Identify which cell holds the provided text, then report its [x, y] central coordinate. 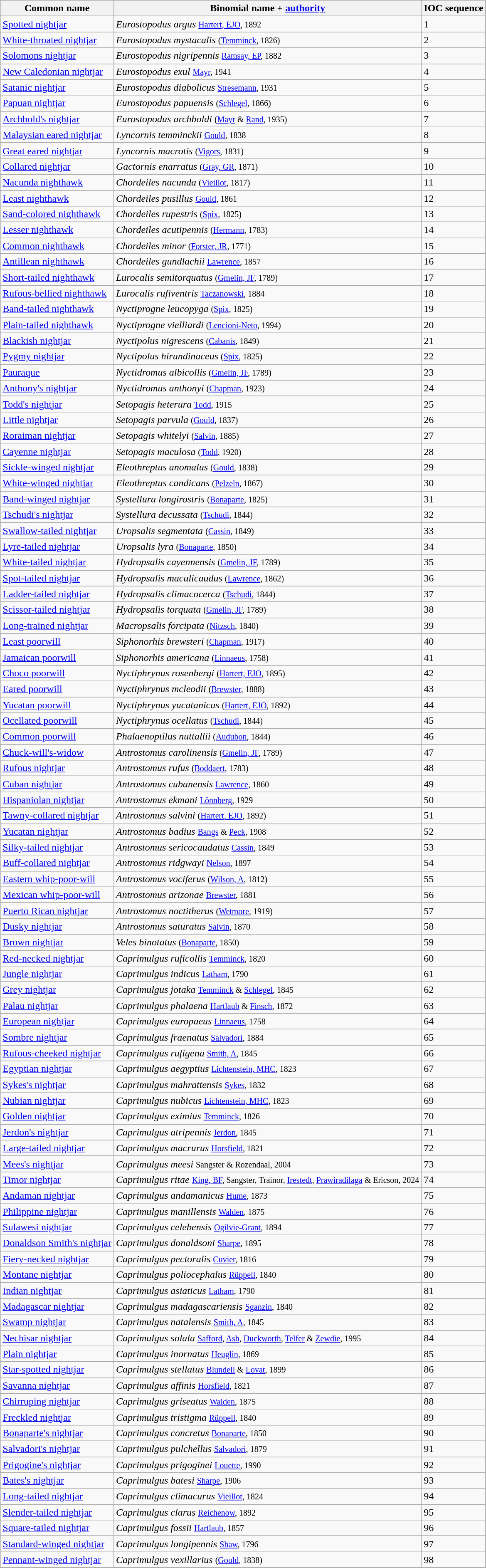
77 [454, 1227]
49 [454, 784]
Palau nightjar [57, 1006]
Caprimulgus celebensis Ogilvie-Grant, 1894 [267, 1227]
Antrostomus saturatus Salvin, 1870 [267, 926]
Chordeiles acutipennis (Hermann, 1783) [267, 230]
94 [454, 1496]
Caprimulgus tristigma Rüppell, 1840 [267, 1417]
2 [454, 40]
Nyctiphrynus ocellatus (Tschudi, 1844) [267, 721]
Cayenne nightjar [57, 451]
Caprimulgus nubicus Lichtenstein, MHC, 1823 [267, 1101]
Eastern whip-poor-will [57, 879]
Plain-tailed nighthawk [57, 325]
Veles binotatus (Bonaparte, 1850) [267, 942]
Timor nightjar [57, 1180]
50 [454, 800]
Satanic nightjar [57, 87]
Buff-collared nightjar [57, 863]
Rufous-bellied nighthawk [57, 293]
Blackish nightjar [57, 341]
Caprimulgus griseatus Walden, 1875 [267, 1401]
Bonaparte's nightjar [57, 1433]
Caprimulgus inornatus Heuglin, 1869 [267, 1354]
Nyctiphrynus rosenbergi (Hartert, EJO, 1895) [267, 673]
86 [454, 1370]
Choco poorwill [57, 673]
Least poorwill [57, 641]
21 [454, 341]
20 [454, 325]
92 [454, 1464]
93 [454, 1481]
Swamp nightjar [57, 1322]
Setopagis whitelyi (Salvin, 1885) [267, 435]
Hydropsalis torquata (Gmelin, JF, 1789) [267, 610]
29 [454, 467]
60 [454, 958]
Todd's nightjar [57, 404]
26 [454, 420]
46 [454, 737]
73 [454, 1164]
14 [454, 230]
Andaman nightjar [57, 1195]
82 [454, 1306]
34 [454, 547]
45 [454, 721]
Sulawesi nightjar [57, 1227]
Caprimulgus eximius Temminck, 1826 [267, 1116]
Sykes's nightjar [57, 1085]
83 [454, 1322]
Salvadori's nightjar [57, 1449]
Savanna nightjar [57, 1385]
36 [454, 578]
84 [454, 1338]
31 [454, 499]
Caprimulgus meesi Sangster & Rozendaal, 2004 [267, 1164]
68 [454, 1085]
Caprimulgus pectoralis Cuvier, 1816 [267, 1259]
White-tailed nightjar [57, 562]
Antrostomus cubanensis Lawrence, 1860 [267, 784]
Nubian nightjar [57, 1101]
Antrostomus noctitherus (Wetmore, 1919) [267, 910]
Caprimulgus longipennis Shaw, 1796 [267, 1544]
27 [454, 435]
Nechisar nightjar [57, 1338]
11 [454, 182]
64 [454, 1021]
Red-necked nightjar [57, 958]
Macropsalis forcipata (Nitzsch, 1840) [267, 626]
Caprimulgus fraenatus Salvadori, 1884 [267, 1037]
57 [454, 910]
61 [454, 974]
Rufous-cheeked nightjar [57, 1053]
Band-winged nightjar [57, 499]
55 [454, 879]
Pygmy nightjar [57, 356]
40 [454, 641]
Golden nightjar [57, 1116]
52 [454, 831]
Eurostopodus diabolicus Stresemann, 1931 [267, 87]
4 [454, 72]
Chordeiles nacunda (Vieillot, 1817) [267, 182]
Caprimulgus andamanicus Hume, 1873 [267, 1195]
Eurostopodus papuensis (Schlegel, 1866) [267, 103]
48 [454, 768]
Mees's nightjar [57, 1164]
Setopagis maculosa (Todd, 1920) [267, 451]
43 [454, 689]
Lyncornis temminckii Gould, 1838 [267, 135]
New Caledonian nightjar [57, 72]
Spot-tailed nightjar [57, 578]
European nightjar [57, 1021]
59 [454, 942]
Roraiman nightjar [57, 435]
Nyctiphrynus mcleodii (Brewster, 1888) [267, 689]
74 [454, 1180]
Uropsalis lyra (Bonaparte, 1850) [267, 547]
Caprimulgus poliocephalus Rüppell, 1840 [267, 1275]
Caprimulgus indicus Latham, 1790 [267, 974]
18 [454, 293]
Caprimulgus donaldsoni Sharpe, 1895 [267, 1243]
Scissor-tailed nightjar [57, 610]
1 [454, 24]
9 [454, 151]
79 [454, 1259]
97 [454, 1544]
62 [454, 990]
Egyptian nightjar [57, 1069]
IOC sequence [454, 8]
Madagascar nightjar [57, 1306]
47 [454, 752]
Nyctiprogne vielliardi (Lencioni-Neto, 1994) [267, 325]
Eared poorwill [57, 689]
69 [454, 1101]
Caprimulgus aegyptius Lichtenstein, MHC, 1823 [267, 1069]
51 [454, 816]
70 [454, 1116]
Plain nightjar [57, 1354]
Caprimulgus atripennis Jerdon, 1845 [267, 1132]
Hydropsalis climacocerca (Tschudi, 1844) [267, 594]
Sombre nightjar [57, 1037]
Antrostomus carolinensis (Gmelin, JF, 1789) [267, 752]
Antrostomus arizonae Brewster, 1881 [267, 895]
32 [454, 515]
Caprimulgus fossii Hartlaub, 1857 [267, 1528]
Antrostomus ridgwayi Nelson, 1897 [267, 863]
Antrostomus ekmani Lönnberg, 1929 [267, 800]
87 [454, 1385]
Collared nightjar [57, 166]
Bates's nightjar [57, 1481]
Nyctiprogne leucopyga (Spix, 1825) [267, 309]
3 [454, 56]
Caprimulgus asiaticus Latham, 1790 [267, 1291]
91 [454, 1449]
Antrostomus rufus (Boddaert, 1783) [267, 768]
Caprimulgus prigoginei Louette, 1990 [267, 1464]
Chirruping nightjar [57, 1401]
Malaysian eared nightjar [57, 135]
Nyctidromus albicollis (Gmelin, JF, 1789) [267, 372]
63 [454, 1006]
24 [454, 388]
44 [454, 705]
Cuban nightjar [57, 784]
89 [454, 1417]
Caprimulgus clarus Reichenow, 1892 [267, 1512]
Caprimulgus ruficollis Temminck, 1820 [267, 958]
Caprimulgus pulchellus Salvadori, 1879 [267, 1449]
Hydropsalis cayennensis (Gmelin, JF, 1789) [267, 562]
23 [454, 372]
35 [454, 562]
90 [454, 1433]
75 [454, 1195]
Caprimulgus europaeus Linnaeus, 1758 [267, 1021]
Pauraque [57, 372]
96 [454, 1528]
Yucatan nightjar [57, 831]
Swallow-tailed nightjar [57, 531]
Antrostomus sericocaudatus Cassin, 1849 [267, 847]
8 [454, 135]
85 [454, 1354]
Chuck-will's-widow [57, 752]
58 [454, 926]
Large-tailed nightjar [57, 1148]
Lurocalis rufiventris Taczanowski, 1884 [267, 293]
25 [454, 404]
Siphonorhis americana (Linnaeus, 1758) [267, 657]
Lyre-tailed nightjar [57, 547]
Long-trained nightjar [57, 626]
Prigogine's nightjar [57, 1464]
Eurostopodus nigripennis Ramsay, EP, 1882 [267, 56]
15 [454, 246]
Caprimulgus phalaena Hartlaub & Finsch, 1872 [267, 1006]
Setopagis heterura Todd, 1915 [267, 404]
Phalaenoptilus nuttallii (Audubon, 1844) [267, 737]
Indian nightjar [57, 1291]
Caprimulgus jotaka Temminck & Schlegel, 1845 [267, 990]
Sickle-winged nightjar [57, 467]
Nyctiphrynus yucatanicus (Hartert, EJO, 1892) [267, 705]
76 [454, 1212]
Short-tailed nighthawk [57, 277]
Donaldson Smith's nightjar [57, 1243]
Eleothreptus anomalus (Gould, 1838) [267, 467]
Common poorwill [57, 737]
Antrostomus vociferus (Wilson, A, 1812) [267, 879]
Caprimulgus batesi Sharpe, 1906 [267, 1481]
Eurostopodus exul Mayr, 1941 [267, 72]
Freckled nightjar [57, 1417]
Little nightjar [57, 420]
Antillean nighthawk [57, 262]
54 [454, 863]
78 [454, 1243]
17 [454, 277]
Setopagis parvula (Gould, 1837) [267, 420]
Papuan nightjar [57, 103]
42 [454, 673]
Common nighthawk [57, 246]
Caprimulgus manillensis Walden, 1875 [267, 1212]
53 [454, 847]
Caprimulgus macrurus Horsfield, 1821 [267, 1148]
Least nighthawk [57, 198]
41 [454, 657]
Eurostopodus argus Hartert, EJO, 1892 [267, 24]
5 [454, 87]
Great eared nightjar [57, 151]
88 [454, 1401]
38 [454, 610]
Jerdon's nightjar [57, 1132]
Montane nightjar [57, 1275]
Long-tailed nightjar [57, 1496]
Nyctipolus nigrescens (Cabanis, 1849) [267, 341]
Uropsalis segmentata (Cassin, 1849) [267, 531]
Caprimulgus rufigena Smith, A, 1845 [267, 1053]
13 [454, 214]
39 [454, 626]
Star-spotted nightjar [57, 1370]
Antrostomus badius Bangs & Peck, 1908 [267, 831]
Ocellated poorwill [57, 721]
19 [454, 309]
28 [454, 451]
White-throated nightjar [57, 40]
33 [454, 531]
Nyctipolus hirundinaceus (Spix, 1825) [267, 356]
71 [454, 1132]
Fiery-necked nightjar [57, 1259]
Chordeiles gundlachii Lawrence, 1857 [267, 262]
Eleothreptus candicans (Pelzeln, 1867) [267, 483]
Jungle nightjar [57, 974]
Hispaniolan nightjar [57, 800]
67 [454, 1069]
Caprimulgus ritae King, BF, Sangster, Trainor, Irestedt, Prawiradilaga & Ericson, 2024 [267, 1180]
Chordeiles minor (Forster, JR, 1771) [267, 246]
Yucatan poorwill [57, 705]
12 [454, 198]
Puerto Rican nightjar [57, 910]
Antrostomus salvini (Hartert, EJO, 1892) [267, 816]
30 [454, 483]
Caprimulgus climacurus Vieillot, 1824 [267, 1496]
Eurostopodus mystacalis (Temminck, 1826) [267, 40]
Eurostopodus archboldi (Mayr & Rand, 1935) [267, 119]
Chordeiles rupestris (Spix, 1825) [267, 214]
Caprimulgus stellatus Blundell & Lovat, 1899 [267, 1370]
37 [454, 594]
Dusky nightjar [57, 926]
Spotted nightjar [57, 24]
72 [454, 1148]
Caprimulgus solala Safford, Ash, Duckworth, Telfer & Zewdie, 1995 [267, 1338]
Common name [57, 8]
Jamaican poorwill [57, 657]
Caprimulgus mahrattensis Sykes, 1832 [267, 1085]
Square-tailed nightjar [57, 1528]
Nacunda nighthawk [57, 182]
22 [454, 356]
Lurocalis semitorquatus (Gmelin, JF, 1789) [267, 277]
Ladder-tailed nightjar [57, 594]
Sand-colored nighthawk [57, 214]
Siphonorhis brewsteri (Chapman, 1917) [267, 641]
Archbold's nightjar [57, 119]
80 [454, 1275]
Pennant-winged nightjar [57, 1560]
Slender-tailed nightjar [57, 1512]
10 [454, 166]
6 [454, 103]
White-winged nightjar [57, 483]
Mexican whip-poor-will [57, 895]
98 [454, 1560]
Caprimulgus natalensis Smith, A, 1845 [267, 1322]
Hydropsalis maculicaudus (Lawrence, 1862) [267, 578]
Chordeiles pusillus Gould, 1861 [267, 198]
Gactornis enarratus (Gray, GR, 1871) [267, 166]
Caprimulgus madagascariensis Sganzin, 1840 [267, 1306]
Rufous nightjar [57, 768]
Nyctidromus anthonyi (Chapman, 1923) [267, 388]
95 [454, 1512]
Solomons nightjar [57, 56]
Caprimulgus vexillarius (Gould, 1838) [267, 1560]
Silky-tailed nightjar [57, 847]
Band-tailed nighthawk [57, 309]
Caprimulgus affinis Horsfield, 1821 [267, 1385]
66 [454, 1053]
Lesser nighthawk [57, 230]
Systellura decussata (Tschudi, 1844) [267, 515]
Anthony's nightjar [57, 388]
Caprimulgus concretus Bonaparte, 1850 [267, 1433]
Lyncornis macrotis (Vigors, 1831) [267, 151]
Binomial name + authority [267, 8]
Brown nightjar [57, 942]
Tschudi's nightjar [57, 515]
16 [454, 262]
Standard-winged nightjar [57, 1544]
65 [454, 1037]
7 [454, 119]
Grey nightjar [57, 990]
Philippine nightjar [57, 1212]
Tawny-collared nightjar [57, 816]
Systellura longirostris (Bonaparte, 1825) [267, 499]
56 [454, 895]
81 [454, 1291]
